Scan for the cell matching the given text and deliver its [X, Y] coordinate at center. 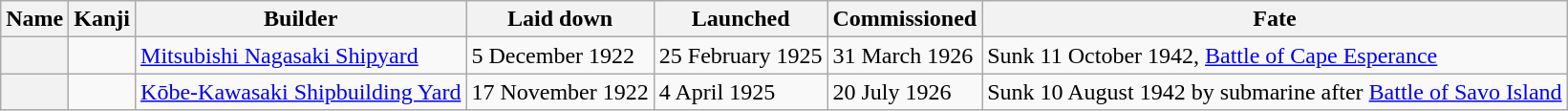
5 December 1922 [560, 55]
20 July 1926 [905, 92]
Commissioned [905, 19]
Laid down [560, 19]
Fate [1275, 19]
Kōbe-Kawasaki Shipbuilding Yard [301, 92]
Kanji [102, 19]
Mitsubishi Nagasaki Shipyard [301, 55]
4 April 1925 [741, 92]
Name [34, 19]
Builder [301, 19]
Sunk 11 October 1942, Battle of Cape Esperance [1275, 55]
25 February 1925 [741, 55]
Launched [741, 19]
31 March 1926 [905, 55]
Sunk 10 August 1942 by submarine after Battle of Savo Island [1275, 92]
17 November 1922 [560, 92]
